Locate the cell with the specified text and output its [x, y] center coordinate. 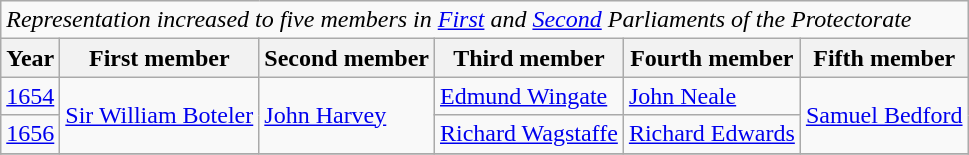
Sir William Boteler [160, 115]
Fifth member [884, 58]
Representation increased to five members in First and Second Parliaments of the Protectorate [484, 20]
Richard Wagstaffe [528, 134]
1654 [30, 96]
Fourth member [712, 58]
John Harvey [347, 115]
Edmund Wingate [528, 96]
Richard Edwards [712, 134]
Second member [347, 58]
Samuel Bedford [884, 115]
1656 [30, 134]
John Neale [712, 96]
Third member [528, 58]
Year [30, 58]
First member [160, 58]
